From the cell containing the given text, extract its center point as [X, Y] coordinate. 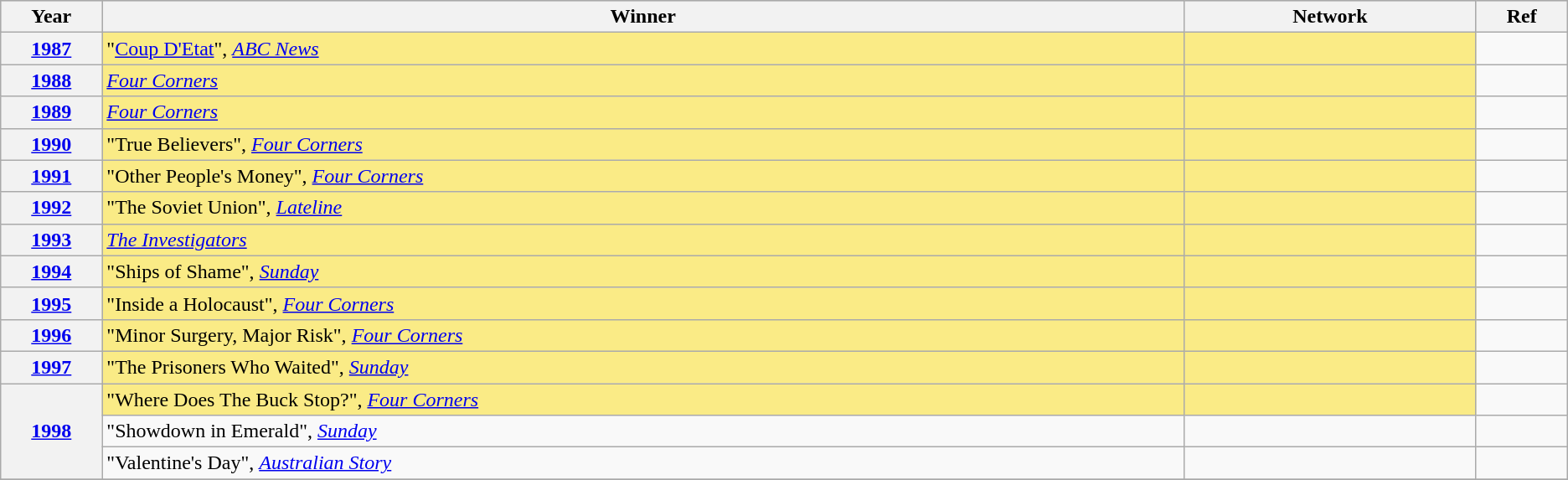
"Valentine's Day", Australian Story [643, 463]
1997 [52, 367]
Network [1330, 17]
1996 [52, 335]
"Minor Surgery, Major Risk", Four Corners [643, 335]
1987 [52, 49]
1988 [52, 80]
Ref [1521, 17]
Year [52, 17]
"The Soviet Union", Lateline [643, 208]
"Ships of Shame", Sunday [643, 271]
The Investigators [643, 240]
1989 [52, 112]
1998 [52, 431]
1995 [52, 303]
1991 [52, 176]
"The Prisoners Who Waited", Sunday [643, 367]
Winner [643, 17]
"True Believers", Four Corners [643, 144]
"Inside a Holocaust", Four Corners [643, 303]
1990 [52, 144]
1992 [52, 208]
1994 [52, 271]
"Coup D'Etat", ABC News [643, 49]
"Showdown in Emerald", Sunday [643, 431]
"Other People's Money", Four Corners [643, 176]
"Where Does The Buck Stop?", Four Corners [643, 400]
1993 [52, 240]
